Scan for the cell matching the given text and deliver its (x, y) coordinate at center. 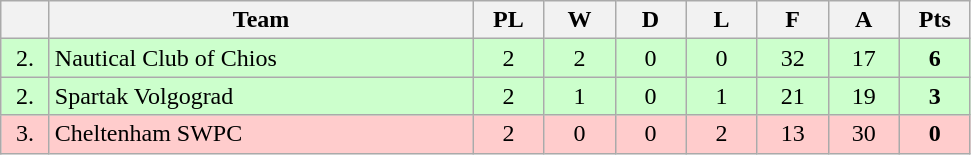
30 (864, 134)
W (580, 20)
Team (261, 20)
3. (26, 134)
19 (864, 96)
D (650, 20)
17 (864, 58)
F (792, 20)
Cheltenham SWPC (261, 134)
32 (792, 58)
Nautical Club of Chios (261, 58)
A (864, 20)
21 (792, 96)
3 (934, 96)
Pts (934, 20)
6 (934, 58)
PL (508, 20)
Spartak Volgograd (261, 96)
13 (792, 134)
L (722, 20)
